Extract the (X, Y) coordinate from the center of the cell holding the provided text.  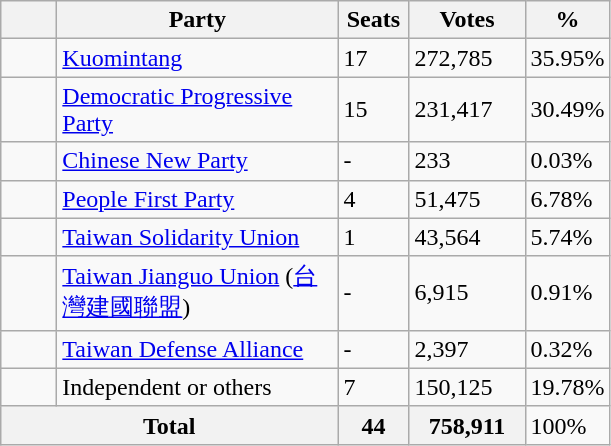
19.78% (568, 387)
0.91% (568, 293)
% (568, 20)
Democratic Progressive Party (198, 110)
6.78% (568, 199)
7 (374, 387)
150,125 (467, 387)
5.74% (568, 237)
2,397 (467, 349)
Taiwan Solidarity Union (198, 237)
People First Party (198, 199)
758,911 (467, 425)
233 (467, 161)
0.32% (568, 349)
43,564 (467, 237)
0.03% (568, 161)
17 (374, 58)
Total (170, 425)
15 (374, 110)
Taiwan Jianguo Union (台灣建國聯盟) (198, 293)
Seats (374, 20)
100% (568, 425)
Party (198, 20)
44 (374, 425)
6,915 (467, 293)
Votes (467, 20)
Taiwan Defense Alliance (198, 349)
1 (374, 237)
51,475 (467, 199)
30.49% (568, 110)
Independent or others (198, 387)
4 (374, 199)
35.95% (568, 58)
231,417 (467, 110)
272,785 (467, 58)
Chinese New Party (198, 161)
Kuomintang (198, 58)
